Determine the (X, Y) coordinate at the center of the cell enclosing the given text.  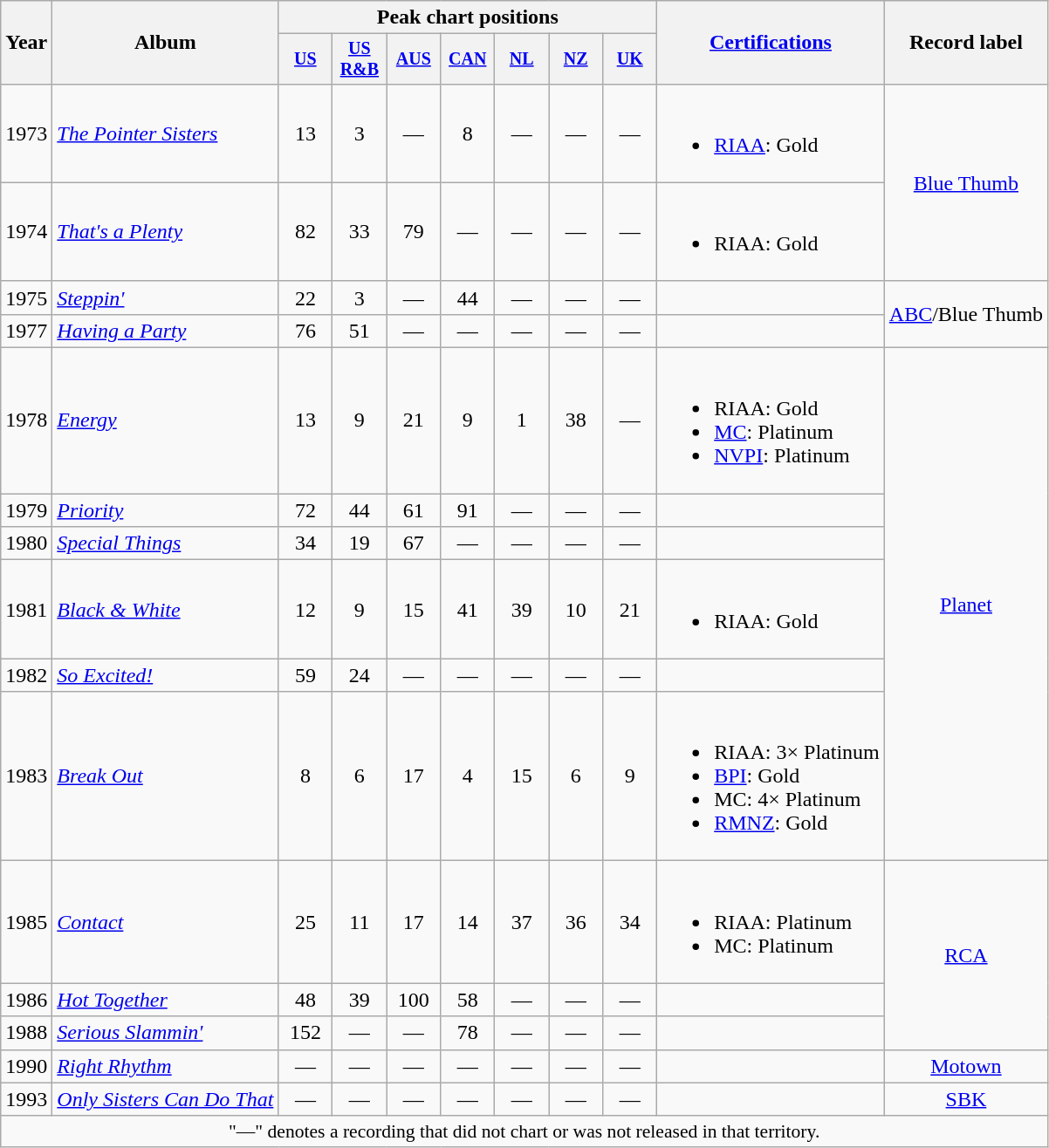
RIAA: GoldMC: PlatinumNVPI: Platinum (771, 420)
22 (305, 297)
Having a Party (166, 331)
Motown (965, 1066)
11 (360, 922)
1983 (26, 776)
59 (305, 675)
1981 (26, 609)
1990 (26, 1066)
100 (414, 1000)
78 (468, 1033)
Special Things (166, 543)
So Excited! (166, 675)
UK (630, 59)
33 (360, 232)
48 (305, 1000)
37 (522, 922)
1977 (26, 331)
1980 (26, 543)
Album (166, 43)
Only Sisters Can Do That (166, 1099)
24 (360, 675)
Hot Together (166, 1000)
4 (468, 776)
RIAA: 3× PlatinumBPI: GoldMC: 4× PlatinumRMNZ: Gold (771, 776)
12 (305, 609)
1974 (26, 232)
152 (305, 1033)
82 (305, 232)
36 (576, 922)
Energy (166, 420)
1993 (26, 1099)
51 (360, 331)
1985 (26, 922)
NL (522, 59)
Planet (965, 605)
1978 (26, 420)
19 (360, 543)
58 (468, 1000)
That's a Plenty (166, 232)
"—" denotes a recording that did not chart or was not released in that territory. (524, 1131)
1973 (26, 133)
1 (522, 420)
ABC/Blue Thumb (965, 314)
Serious Slammin' (166, 1033)
76 (305, 331)
RIAA: PlatinumMC: Platinum (771, 922)
Record label (965, 43)
Right Rhythm (166, 1066)
1988 (26, 1033)
CAN (468, 59)
1975 (26, 297)
Black & White (166, 609)
Break Out (166, 776)
Contact (166, 922)
The Pointer Sisters (166, 133)
67 (414, 543)
1982 (26, 675)
1986 (26, 1000)
Steppin' (166, 297)
Certifications (771, 43)
91 (468, 510)
Year (26, 43)
25 (305, 922)
79 (414, 232)
61 (414, 510)
38 (576, 420)
RCA (965, 955)
41 (468, 609)
Peak chart positions (468, 17)
USR&B (360, 59)
1979 (26, 510)
US (305, 59)
10 (576, 609)
Blue Thumb (965, 182)
AUS (414, 59)
Priority (166, 510)
14 (468, 922)
72 (305, 510)
SBK (965, 1099)
NZ (576, 59)
